Provide the (x, y) coordinate of the cell's center where the given text is located.  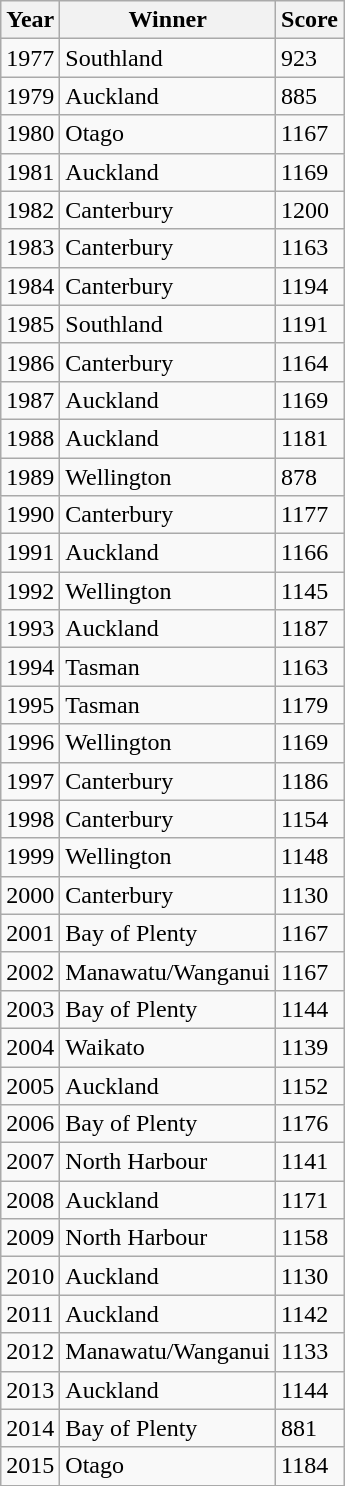
1988 (30, 438)
2011 (30, 1314)
1176 (310, 1124)
1986 (30, 362)
2002 (30, 971)
Winner (168, 20)
1194 (310, 286)
1996 (30, 743)
1984 (30, 286)
2009 (30, 1238)
1999 (30, 857)
1179 (310, 705)
1177 (310, 515)
1987 (30, 400)
2006 (30, 1124)
1977 (30, 58)
2015 (30, 1466)
2013 (30, 1390)
1184 (310, 1466)
1158 (310, 1238)
1982 (30, 210)
Waikato (168, 1047)
1200 (310, 210)
881 (310, 1428)
1171 (310, 1200)
Year (30, 20)
1154 (310, 819)
1166 (310, 553)
2014 (30, 1428)
1139 (310, 1047)
1133 (310, 1352)
1145 (310, 591)
1998 (30, 819)
1191 (310, 324)
Score (310, 20)
1148 (310, 857)
1990 (30, 515)
1980 (30, 134)
2012 (30, 1352)
1994 (30, 667)
2005 (30, 1085)
1187 (310, 629)
2008 (30, 1200)
885 (310, 96)
1981 (30, 172)
1995 (30, 705)
2003 (30, 1009)
1152 (310, 1085)
923 (310, 58)
2000 (30, 895)
1993 (30, 629)
1181 (310, 438)
1979 (30, 96)
1985 (30, 324)
1142 (310, 1314)
1989 (30, 477)
1141 (310, 1162)
2001 (30, 933)
1983 (30, 248)
2007 (30, 1162)
1997 (30, 781)
1991 (30, 553)
2010 (30, 1276)
1164 (310, 362)
2004 (30, 1047)
1186 (310, 781)
1992 (30, 591)
878 (310, 477)
